Pinpoint the cell where the given text exists, returning its [X, Y] midpoint coordinate. 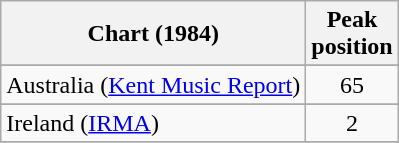
65 [352, 85]
2 [352, 123]
Ireland (IRMA) [154, 123]
Australia (Kent Music Report) [154, 85]
Peakposition [352, 34]
Chart (1984) [154, 34]
